Determine the (X, Y) coordinate at the center of the cell enclosing the given text.  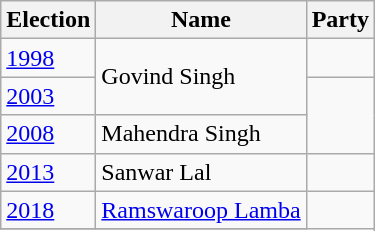
2008 (48, 134)
2018 (48, 210)
1998 (48, 58)
Election (48, 20)
2003 (48, 96)
Name (201, 20)
Mahendra Singh (201, 134)
Govind Singh (201, 77)
Ramswaroop Lamba (201, 210)
Party (340, 20)
Sanwar Lal (201, 172)
2013 (48, 172)
